Detect which cell encompasses the target text, then output its [X, Y] center coordinate. 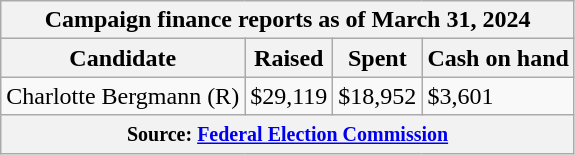
Source: Federal Election Commission [288, 134]
$29,119 [289, 96]
Charlotte Bergmann (R) [123, 96]
Candidate [123, 58]
Spent [378, 58]
$3,601 [498, 96]
Cash on hand [498, 58]
Campaign finance reports as of March 31, 2024 [288, 20]
$18,952 [378, 96]
Raised [289, 58]
